Return (X, Y) of the center of cell containing provided text 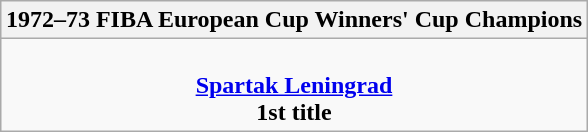
Spartak Leningrad 1st title (294, 85)
1972–73 FIBA European Cup Winners' Cup Champions (294, 20)
